Output the (X, Y) coordinate of the center of the cell containing the given text.  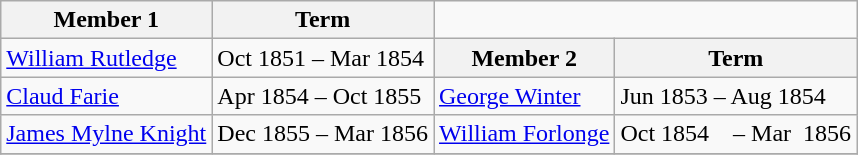
Dec 1855 – Mar 1856 (323, 134)
Apr 1854 – Oct 1855 (323, 96)
William Rutledge (106, 58)
Oct 1851 – Mar 1854 (323, 58)
Oct 1854 – Mar 1856 (736, 134)
James Mylne Knight (106, 134)
George Winter (524, 96)
Jun 1853 – Aug 1854 (736, 96)
Member 2 (524, 58)
Claud Farie (106, 96)
William Forlonge (524, 134)
Member 1 (106, 20)
